Determine the (x, y) coordinate at the center of the cell enclosing the given text.  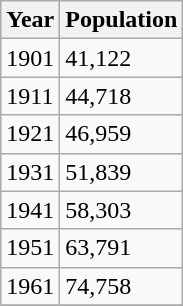
1921 (30, 134)
51,839 (122, 172)
41,122 (122, 58)
1901 (30, 58)
1961 (30, 286)
Year (30, 20)
1951 (30, 248)
74,758 (122, 286)
58,303 (122, 210)
44,718 (122, 96)
1941 (30, 210)
Population (122, 20)
1911 (30, 96)
46,959 (122, 134)
1931 (30, 172)
63,791 (122, 248)
